Output the (X, Y) coordinate of the center of the cell containing the given text.  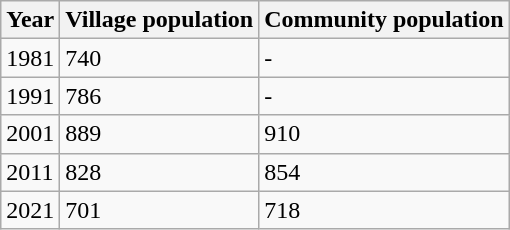
2021 (30, 210)
889 (160, 134)
Village population (160, 20)
828 (160, 172)
854 (384, 172)
Year (30, 20)
740 (160, 58)
701 (160, 210)
718 (384, 210)
2011 (30, 172)
1991 (30, 96)
2001 (30, 134)
910 (384, 134)
Community population (384, 20)
786 (160, 96)
1981 (30, 58)
